Scan for the cell matching the given text and deliver its [X, Y] coordinate at center. 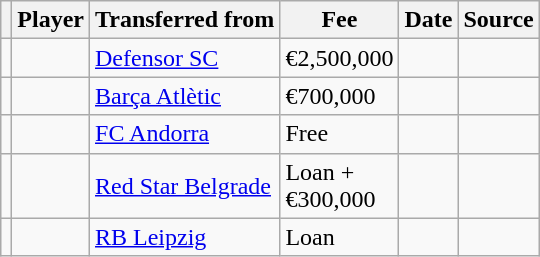
Barça Atlètic [185, 96]
Transferred from [185, 20]
Player [51, 20]
Loan + €300,000 [340, 186]
Date [428, 20]
FC Andorra [185, 134]
Red Star Belgrade [185, 186]
Fee [340, 20]
RB Leipzig [185, 237]
Source [498, 20]
Loan [340, 237]
€2,500,000 [340, 58]
Defensor SC [185, 58]
Free [340, 134]
€700,000 [340, 96]
